Output the (x, y) coordinate of the center of the cell containing the given text.  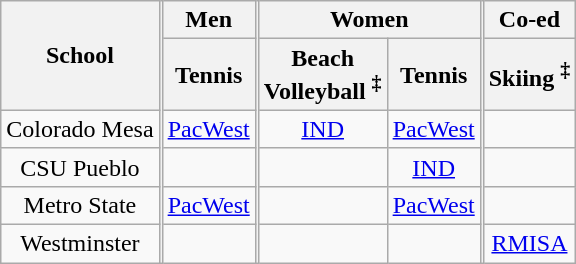
Metro State (80, 205)
Co-ed (529, 20)
Westminster (80, 244)
CSU Pueblo (80, 167)
Men (208, 20)
Skiing ‡ (529, 75)
RMISA (529, 244)
Women (369, 20)
BeachVolleyball ‡ (322, 75)
School (80, 56)
Colorado Mesa (80, 129)
